Capture the cell that displays the provided text and extract its (X, Y) central coordinate. 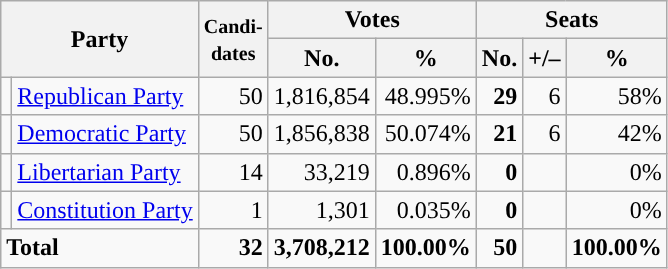
0.896% (426, 172)
Seats (572, 20)
+/– (544, 58)
48.995% (426, 96)
0.035% (426, 210)
Republican Party (105, 96)
14 (233, 172)
1 (233, 210)
Libertarian Party (105, 172)
42% (616, 134)
1,856,838 (322, 134)
1,816,854 (322, 96)
Votes (372, 20)
33,219 (322, 172)
32 (233, 248)
Candi-dates (233, 39)
Total (100, 248)
1,301 (322, 210)
3,708,212 (322, 248)
58% (616, 96)
21 (499, 134)
Democratic Party (105, 134)
50.074% (426, 134)
29 (499, 96)
Constitution Party (105, 210)
Party (100, 39)
